Determine the [x, y] coordinate at the center of the cell enclosing the given text.  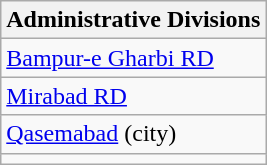
Administrative Divisions [134, 20]
Mirabad RD [134, 96]
Bampur-e Gharbi RD [134, 58]
Qasemabad (city) [134, 134]
